Return the (X, Y) coordinate for the center point of the cell that contains the specified text.  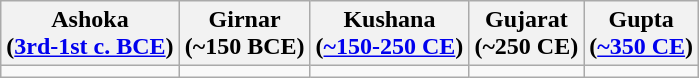
Girnar(~150 BCE) (244, 34)
Gujarat(~250 CE) (526, 34)
Gupta(~350 CE) (642, 34)
Kushana(~150-250 CE) (390, 34)
Ashoka(3rd-1st c. BCE) (90, 34)
